From the cell containing the given text, extract its center point as [x, y] coordinate. 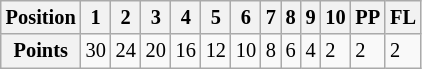
Points [41, 51]
20 [156, 51]
12 [216, 51]
FL [403, 17]
7 [271, 17]
24 [126, 51]
16 [186, 51]
PP [368, 17]
1 [96, 17]
9 [311, 17]
3 [156, 17]
30 [96, 51]
Position [41, 17]
5 [216, 17]
